Detect which cell encompasses the target text, then output its (x, y) center coordinate. 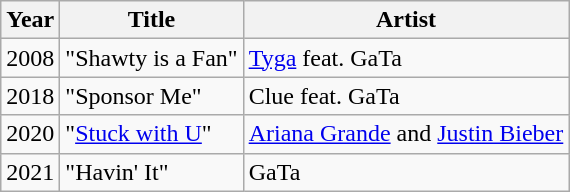
GaTa (406, 172)
"Sponsor Me" (152, 96)
Year (30, 20)
2020 (30, 134)
2018 (30, 96)
Ariana Grande and Justin Bieber (406, 134)
"Stuck with U" (152, 134)
"Havin' It" (152, 172)
Clue feat. GaTa (406, 96)
"Shawty is a Fan" (152, 58)
Title (152, 20)
2008 (30, 58)
2021 (30, 172)
Artist (406, 20)
Tyga feat. GaTa (406, 58)
